Output the [x, y] coordinate of the center of the cell containing the given text.  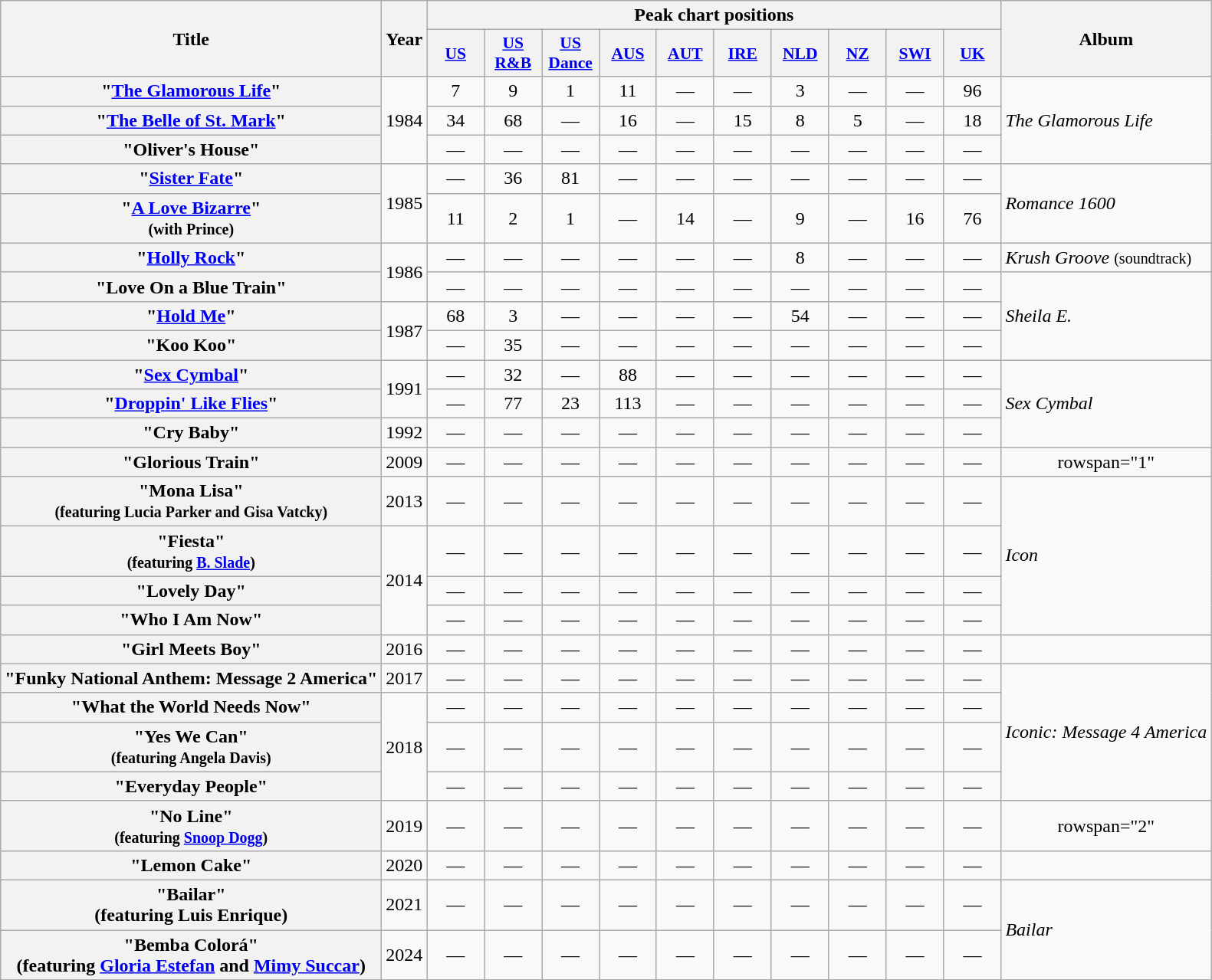
"Droppin' Like Flies" [192, 404]
1991 [405, 389]
"Who I Am Now" [192, 620]
2016 [405, 649]
1987 [405, 330]
2009 [405, 462]
"Lemon Cake" [192, 865]
96 [972, 91]
77 [514, 404]
"Everyday People" [192, 786]
2024 [405, 955]
"Hold Me" [192, 316]
SWI [915, 54]
Krush Groove (soundtrack) [1106, 257]
"Bemba Colorá"(featuring Gloria Estefan and Mimy Succar) [192, 955]
"Cry Baby" [192, 433]
Romance 1600 [1106, 204]
54 [800, 316]
Bailar [1106, 929]
35 [514, 345]
76 [972, 218]
23 [570, 404]
Year [405, 38]
2013 [405, 501]
US [455, 54]
US Dance [570, 54]
"Girl Meets Boy" [192, 649]
"Lovely Day" [192, 591]
32 [514, 375]
Sheila E. [1106, 316]
1986 [405, 272]
rowspan="2" [1106, 826]
"A Love Bizarre"(with Prince) [192, 218]
18 [972, 120]
1984 [405, 120]
113 [629, 404]
7 [455, 91]
"Love On a Blue Train" [192, 287]
UK [972, 54]
NLD [800, 54]
"Glorious Train" [192, 462]
2018 [405, 746]
Iconic: Message 4 America [1106, 733]
Sex Cymbal [1106, 404]
"No Line"(featuring Snoop Dogg) [192, 826]
USR&B [514, 54]
15 [742, 120]
1985 [405, 204]
IRE [742, 54]
NZ [857, 54]
Peak chart positions [714, 15]
2021 [405, 904]
5 [857, 120]
2 [514, 218]
rowspan="1" [1106, 462]
2019 [405, 826]
Album [1106, 38]
Title [192, 38]
"Oliver's House" [192, 149]
AUT [685, 54]
"Holly Rock" [192, 257]
Icon [1106, 556]
"Mona Lisa"(featuring Lucia Parker and Gisa Vatcky) [192, 501]
2017 [405, 678]
14 [685, 218]
1992 [405, 433]
"The Glamorous Life" [192, 91]
"Sex Cymbal" [192, 375]
"Bailar"(featuring Luis Enrique) [192, 904]
"Sister Fate" [192, 179]
34 [455, 120]
"Fiesta"(featuring B. Slade) [192, 552]
AUS [629, 54]
"Koo Koo" [192, 345]
"Funky National Anthem: Message 2 America" [192, 678]
88 [629, 375]
"Yes We Can"(featuring Angela Davis) [192, 746]
2014 [405, 581]
"What the World Needs Now" [192, 707]
"The Belle of St. Mark" [192, 120]
2020 [405, 865]
The Glamorous Life [1106, 120]
36 [514, 179]
81 [570, 179]
